Provide the [x, y] coordinate of the cell's center where the given text is located.  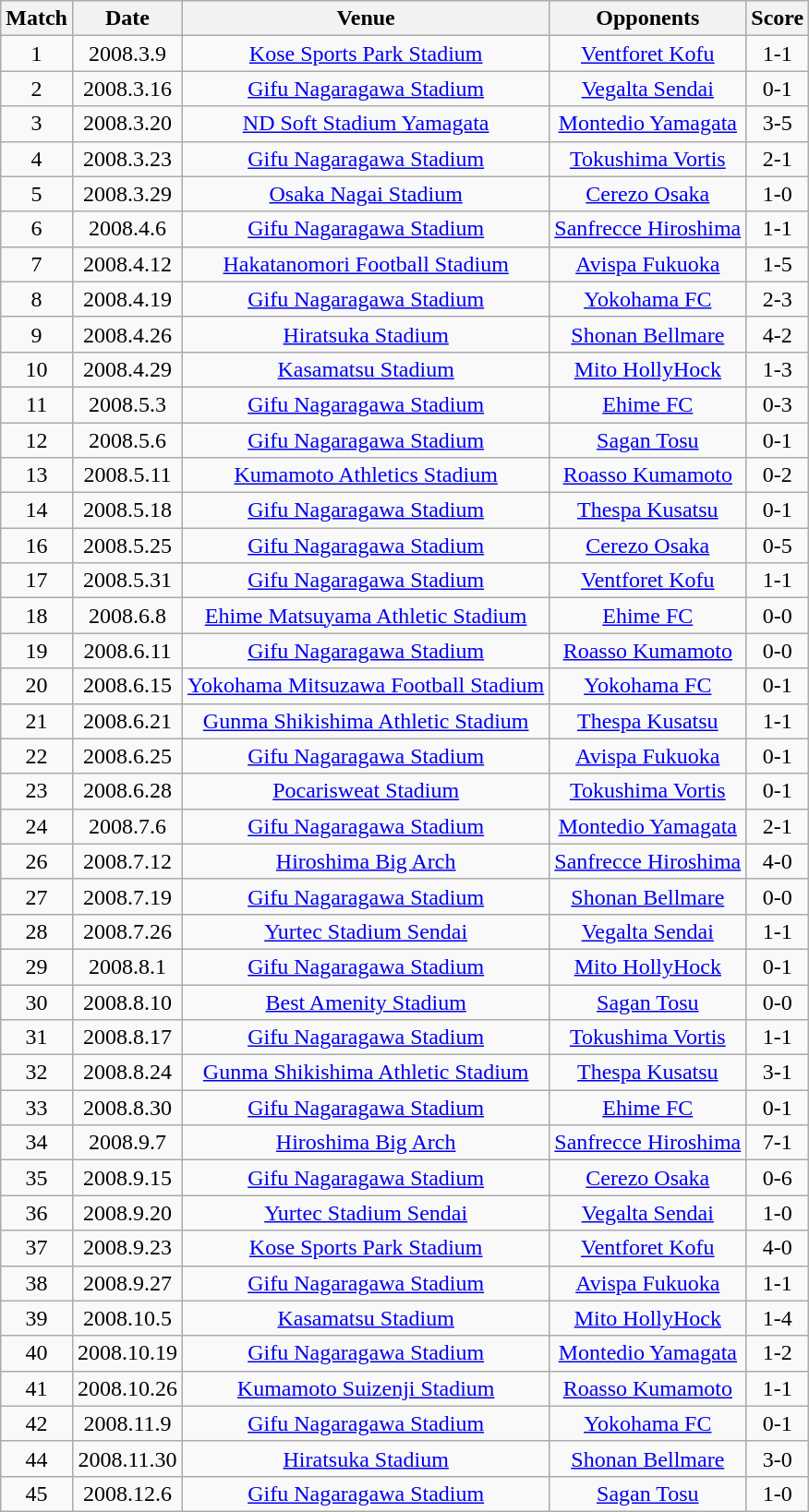
2008.6.11 [127, 651]
0-3 [778, 404]
2008.5.31 [127, 581]
2008.3.29 [127, 194]
11 [37, 404]
3-5 [778, 124]
4-2 [778, 334]
6 [37, 229]
2008.5.3 [127, 404]
2008.5.11 [127, 475]
1 [37, 54]
1-3 [778, 369]
35 [37, 1178]
Venue [366, 18]
0-6 [778, 1178]
2008.12.6 [127, 1494]
2008.5.6 [127, 440]
13 [37, 475]
38 [37, 1283]
Hakatanomori Football Stadium [366, 264]
0-5 [778, 546]
Date [127, 18]
Ehime Matsuyama Athletic Stadium [366, 616]
12 [37, 440]
3-0 [778, 1458]
2008.8.1 [127, 966]
2008.9.7 [127, 1143]
Pocarisweat Stadium [366, 791]
1-2 [778, 1353]
3 [37, 124]
2008.6.8 [127, 616]
2008.10.19 [127, 1353]
30 [37, 1002]
2008.9.27 [127, 1283]
1-5 [778, 264]
ND Soft Stadium Yamagata [366, 124]
2008.6.21 [127, 721]
33 [37, 1108]
2008.8.30 [127, 1108]
2008.8.10 [127, 1002]
45 [37, 1494]
2-3 [778, 299]
37 [37, 1248]
2008.4.12 [127, 264]
Score [778, 18]
2008.10.26 [127, 1388]
16 [37, 546]
2008.8.24 [127, 1073]
42 [37, 1423]
23 [37, 791]
5 [37, 194]
2008.10.5 [127, 1318]
2008.6.15 [127, 686]
9 [37, 334]
2008.7.19 [127, 896]
2008.7.6 [127, 826]
7 [37, 264]
41 [37, 1388]
2008.3.9 [127, 54]
2008.3.20 [127, 124]
2008.7.26 [127, 931]
2008.4.26 [127, 334]
1-4 [778, 1318]
Match [37, 18]
26 [37, 861]
8 [37, 299]
Kumamoto Suizenji Stadium [366, 1388]
2008.9.20 [127, 1213]
Yokohama Mitsuzawa Football Stadium [366, 686]
4 [37, 159]
19 [37, 651]
0-2 [778, 475]
31 [37, 1038]
7-1 [778, 1143]
2008.7.12 [127, 861]
2008.4.29 [127, 369]
2008.11.30 [127, 1458]
Opponents [648, 18]
27 [37, 896]
2008.3.23 [127, 159]
2008.6.28 [127, 791]
17 [37, 581]
18 [37, 616]
2008.11.9 [127, 1423]
10 [37, 369]
Osaka Nagai Stadium [366, 194]
14 [37, 510]
29 [37, 966]
36 [37, 1213]
2008.3.16 [127, 89]
3-1 [778, 1073]
34 [37, 1143]
20 [37, 686]
21 [37, 721]
Best Amenity Stadium [366, 1002]
2 [37, 89]
39 [37, 1318]
2008.8.17 [127, 1038]
2008.4.6 [127, 229]
28 [37, 931]
2008.4.19 [127, 299]
24 [37, 826]
Kumamoto Athletics Stadium [366, 475]
2008.5.25 [127, 546]
44 [37, 1458]
2008.6.25 [127, 756]
2008.9.15 [127, 1178]
22 [37, 756]
40 [37, 1353]
32 [37, 1073]
2008.9.23 [127, 1248]
2008.5.18 [127, 510]
